Return [X, Y] of the center of cell containing provided text 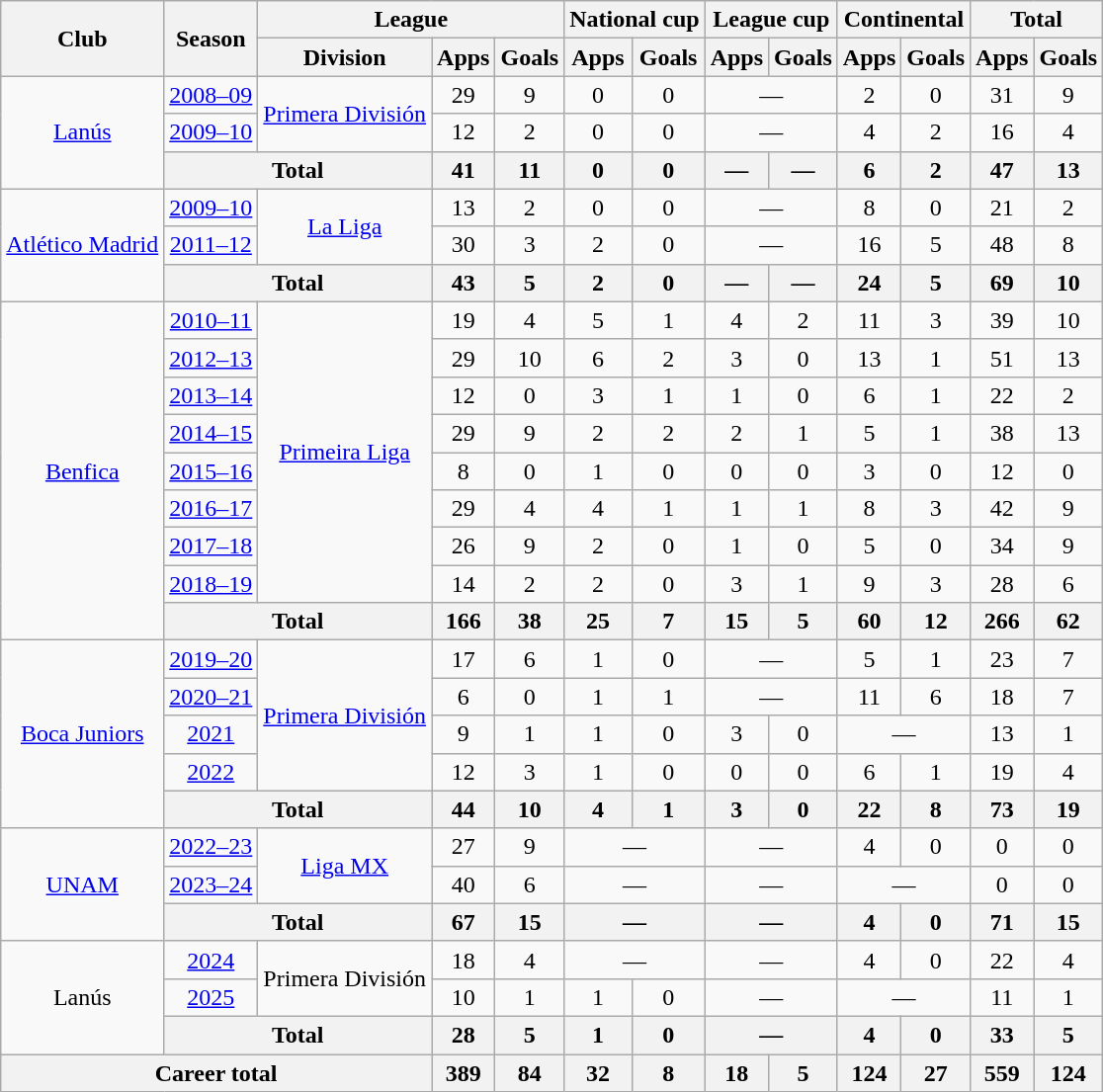
30 [464, 245]
266 [1002, 622]
39 [1002, 320]
Club [83, 39]
2021 [212, 734]
41 [464, 170]
62 [1068, 622]
31 [1002, 95]
48 [1002, 245]
2017–18 [212, 546]
National cup [635, 20]
2019–20 [212, 659]
34 [1002, 546]
51 [1002, 358]
2022 [212, 772]
2024 [212, 960]
40 [464, 884]
2011–12 [212, 245]
Benfica [83, 470]
2013–14 [212, 395]
42 [1002, 509]
43 [464, 283]
33 [1002, 1035]
26 [464, 546]
2016–17 [212, 509]
24 [869, 283]
La Liga [345, 226]
League [411, 20]
14 [464, 584]
UNAM [83, 884]
League cup [771, 20]
2010–11 [212, 320]
2022–23 [212, 847]
84 [530, 1072]
2023–24 [212, 884]
69 [1002, 283]
Division [345, 57]
2008–09 [212, 95]
166 [464, 622]
Primeira Liga [345, 452]
2014–15 [212, 433]
67 [464, 922]
23 [1002, 659]
Boca Juniors [83, 734]
60 [869, 622]
44 [464, 809]
Career total [216, 1072]
21 [1002, 208]
47 [1002, 170]
2018–19 [212, 584]
17 [464, 659]
25 [598, 622]
389 [464, 1072]
2012–13 [212, 358]
2015–16 [212, 471]
559 [1002, 1072]
Season [212, 39]
2020–21 [212, 697]
Atlético Madrid [83, 245]
32 [598, 1072]
Liga MX [345, 866]
Continental [903, 20]
73 [1002, 809]
2025 [212, 997]
71 [1002, 922]
